For the text-containing cell, return its midpoint in (x, y) coordinate format. 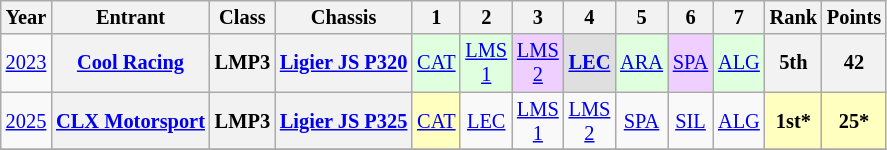
Entrant (130, 17)
SIL (690, 121)
Chassis (344, 17)
42 (854, 63)
2 (486, 17)
Ligier JS P320 (344, 63)
6 (690, 17)
Points (854, 17)
5th (794, 63)
ARA (642, 63)
Year (26, 17)
5 (642, 17)
2025 (26, 121)
4 (590, 17)
Ligier JS P325 (344, 121)
Class (242, 17)
1st* (794, 121)
2023 (26, 63)
Rank (794, 17)
1 (436, 17)
7 (739, 17)
25* (854, 121)
Cool Racing (130, 63)
CLX Motorsport (130, 121)
3 (538, 17)
